Extract the (X, Y) coordinate from the center of the cell holding the provided text.  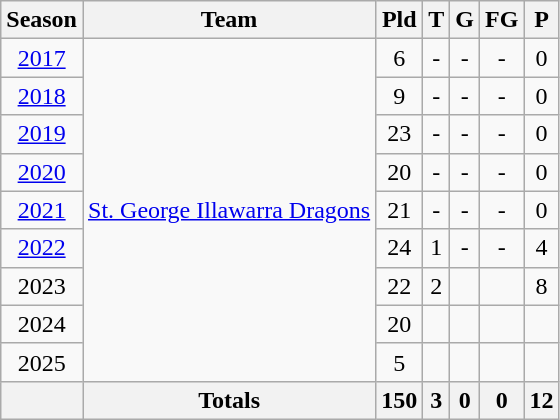
2022 (42, 248)
23 (400, 134)
Season (42, 20)
12 (542, 400)
Team (228, 20)
5 (400, 362)
2 (436, 286)
4 (542, 248)
G (465, 20)
3 (436, 400)
150 (400, 400)
2018 (42, 96)
21 (400, 210)
P (542, 20)
2021 (42, 210)
24 (400, 248)
2024 (42, 324)
6 (400, 58)
22 (400, 286)
St. George Illawarra Dragons (228, 210)
9 (400, 96)
2017 (42, 58)
2025 (42, 362)
2023 (42, 286)
Pld (400, 20)
FG (502, 20)
Totals (228, 400)
2019 (42, 134)
1 (436, 248)
T (436, 20)
8 (542, 286)
2020 (42, 172)
